Detect which cell encompasses the target text, then output its (x, y) center coordinate. 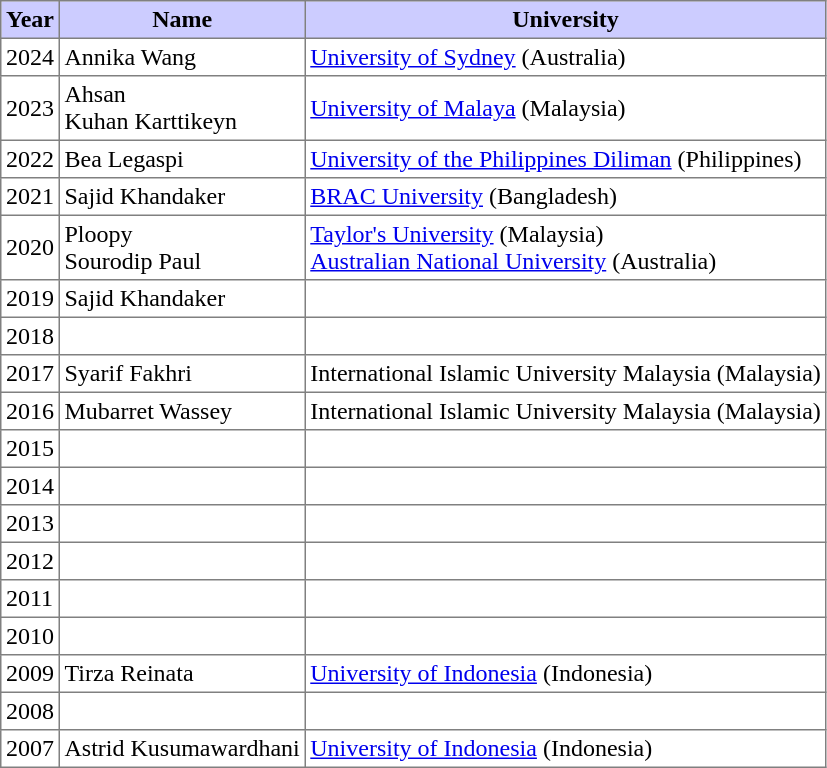
2016 (30, 411)
PloopySourodip Paul (182, 247)
Astrid Kusumawardhani (182, 749)
2024 (30, 57)
2011 (30, 599)
University (566, 20)
2007 (30, 749)
Syarif Fakhri (182, 374)
2021 (30, 197)
Annika Wang (182, 57)
2012 (30, 561)
AhsanKuhan Karttikeyn (182, 108)
BRAC University (Bangladesh) (566, 197)
2013 (30, 524)
2023 (30, 108)
2008 (30, 711)
2020 (30, 247)
2019 (30, 299)
Tirza Reinata (182, 674)
2015 (30, 449)
2018 (30, 336)
Bea Legaspi (182, 159)
Year (30, 20)
University of Malaya (Malaysia) (566, 108)
University of Sydney (Australia) (566, 57)
Taylor's University (Malaysia)Australian National University (Australia) (566, 247)
University of the Philippines Diliman (Philippines) (566, 159)
Mubarret Wassey (182, 411)
2009 (30, 674)
2014 (30, 486)
2022 (30, 159)
2017 (30, 374)
2010 (30, 636)
Name (182, 20)
